Detect which cell encompasses the target text, then output its (X, Y) center coordinate. 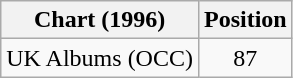
Chart (1996) (100, 20)
UK Albums (OCC) (100, 58)
87 (245, 58)
Position (245, 20)
